Search for the cell housing the specified text and yield its [X, Y] center coordinate. 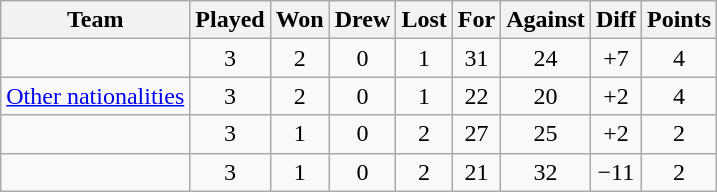
21 [476, 172]
Against [546, 20]
22 [476, 96]
Lost [424, 20]
32 [546, 172]
Points [678, 20]
Drew [362, 20]
Won [300, 20]
31 [476, 58]
25 [546, 134]
Diff [616, 20]
Played [230, 20]
Other nationalities [96, 96]
For [476, 20]
Team [96, 20]
+7 [616, 58]
27 [476, 134]
20 [546, 96]
−11 [616, 172]
24 [546, 58]
